Detect which cell encompasses the target text, then output its [X, Y] center coordinate. 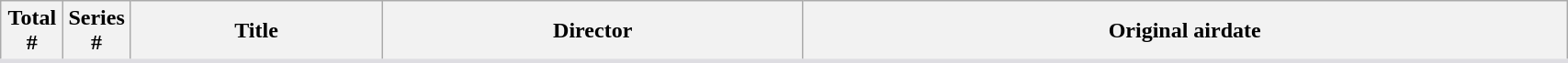
Series# [96, 31]
Director [593, 31]
Original airdate [1185, 31]
Total# [32, 31]
Title [255, 31]
